Output the (x, y) coordinate of the center of the cell containing the given text.  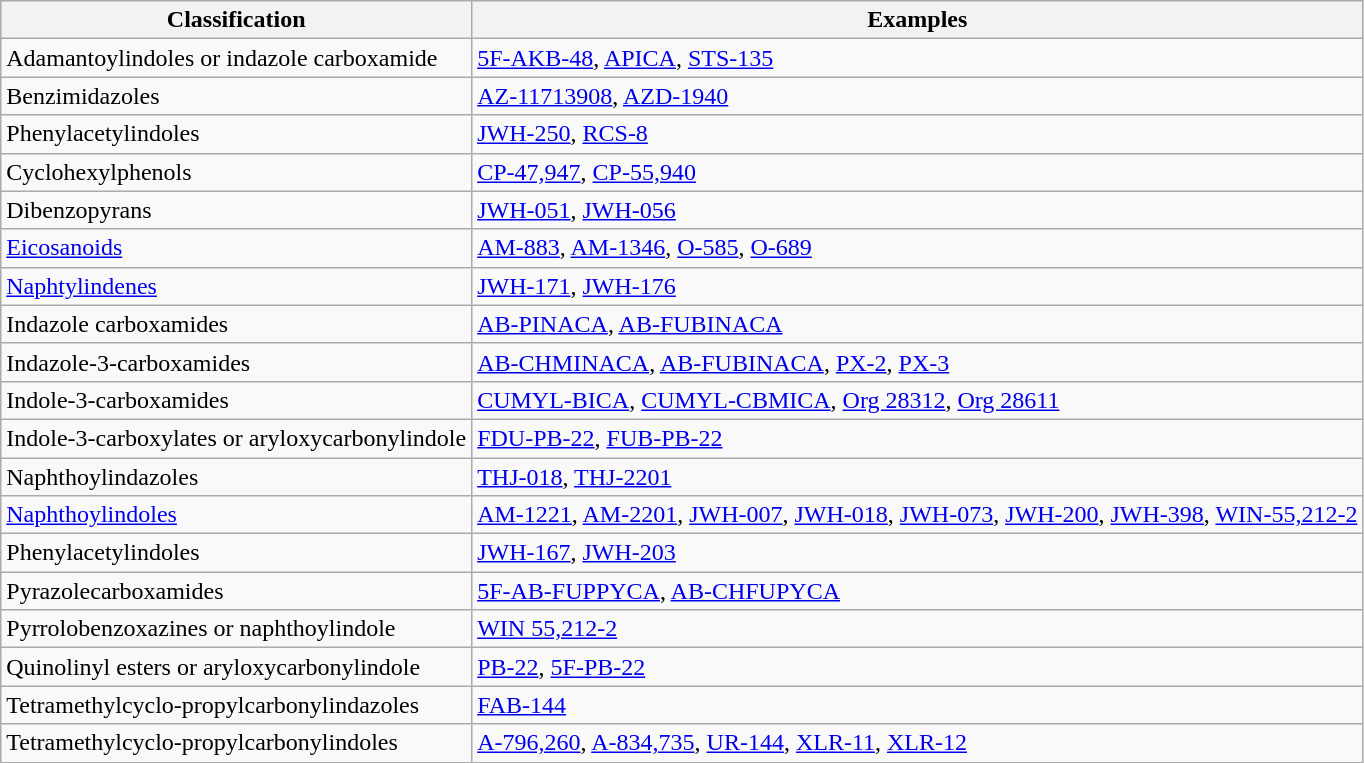
Quinolinyl esters or aryloxycarbonylindole (236, 667)
Dibenzopyrans (236, 210)
THJ-018, THJ-2201 (918, 477)
Indole-3-carboxamides (236, 400)
JWH-250, RCS-8 (918, 134)
Cyclohexylphenols (236, 172)
Indazole carboxamides (236, 324)
A-796,260, A-834,735, UR-144, XLR-11, XLR-12 (918, 743)
Indole-3-carboxylates or aryloxycarbonylindole (236, 438)
CP-47,947, CP-55,940 (918, 172)
PB-22, 5F-PB-22 (918, 667)
Pyrazolecarboxamides (236, 591)
Tetramethylcyclo-propylcarbonylindoles (236, 743)
Indazole-3-carboxamides (236, 362)
AM-883, AM-1346, O-585, O-689 (918, 248)
FDU-PB-22, FUB-PB-22 (918, 438)
Classification (236, 20)
WIN 55,212-2 (918, 629)
5F-AKB-48, APICA, STS-135 (918, 58)
Eicosanoids (236, 248)
Adamantoylindoles or indazole carboxamide (236, 58)
Benzimidazoles (236, 96)
Naphthoylindazoles (236, 477)
AB-CHMINACA, AB-FUBINACA, PX-2, PX-3 (918, 362)
AM-1221, AM-2201, JWH-007, JWH-018, JWH-073, JWH-200, JWH-398, WIN-55,212-2 (918, 515)
JWH-167, JWH-203 (918, 553)
Pyrrolobenzoxazines or naphthoylindole (236, 629)
Examples (918, 20)
Naphtylindenes (236, 286)
FAB-144 (918, 705)
AZ-11713908, AZD-1940 (918, 96)
Naphthoylindoles (236, 515)
AB-PINACA, AB-FUBINACA (918, 324)
5F-AB-FUPPYCA, AB-CHFUPYCA (918, 591)
CUMYL-BICA, CUMYL-CBMICA, Org 28312, Org 28611 (918, 400)
JWH-051, JWH-056 (918, 210)
Tetramethylcyclo-propylcarbonylindazoles (236, 705)
JWH-171, JWH-176 (918, 286)
